Identify which cell holds the provided text, then report its [X, Y] central coordinate. 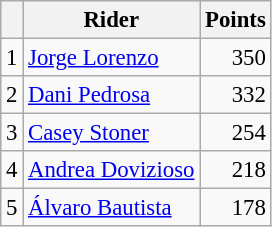
Andrea Dovizioso [112, 170]
Rider [112, 20]
Jorge Lorenzo [112, 58]
350 [236, 58]
Álvaro Bautista [112, 208]
1 [12, 58]
254 [236, 133]
4 [12, 170]
332 [236, 95]
218 [236, 170]
5 [12, 208]
3 [12, 133]
Dani Pedrosa [112, 95]
Casey Stoner [112, 133]
2 [12, 95]
178 [236, 208]
Points [236, 20]
